Output the (X, Y) coordinate of the center of the cell containing the given text.  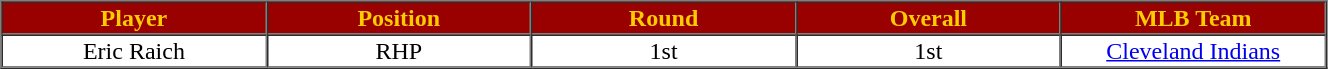
Round (664, 18)
Overall (928, 18)
MLB Team (1194, 18)
Eric Raich (134, 50)
Cleveland Indians (1194, 50)
Player (134, 18)
RHP (398, 50)
Position (398, 18)
